Scan for the cell matching the given text and deliver its [x, y] coordinate at center. 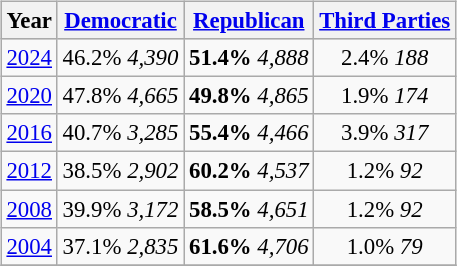
49.8% 4,865 [249, 96]
39.9% 3,172 [120, 209]
2024 [29, 58]
Third Parties [385, 21]
2004 [29, 246]
3.9% 317 [385, 133]
1.0% 79 [385, 246]
47.8% 4,665 [120, 96]
2008 [29, 209]
38.5% 2,902 [120, 171]
Democratic [120, 21]
60.2% 4,537 [249, 171]
55.4% 4,466 [249, 133]
2020 [29, 96]
2.4% 188 [385, 58]
58.5% 4,651 [249, 209]
Year [29, 21]
Republican [249, 21]
2016 [29, 133]
46.2% 4,390 [120, 58]
37.1% 2,835 [120, 246]
51.4% 4,888 [249, 58]
2012 [29, 171]
1.9% 174 [385, 96]
40.7% 3,285 [120, 133]
61.6% 4,706 [249, 246]
